Output the [x, y] coordinate of the center of the cell containing the given text.  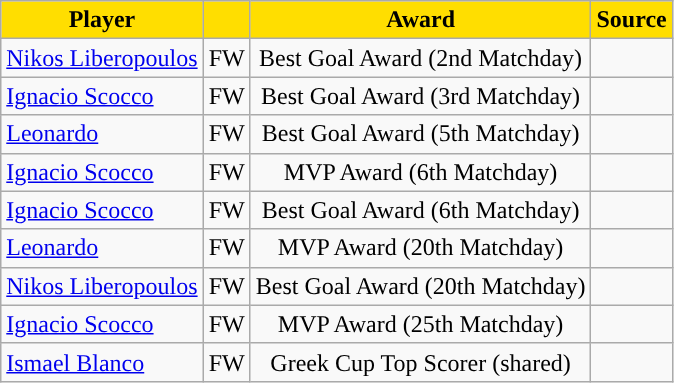
Greek Cup Top Scorer (shared) [420, 362]
Source [632, 20]
Ismael Blanco [102, 362]
MVP Award (25th Matchday) [420, 324]
Award [420, 20]
Best Goal Award (2nd Matchday) [420, 58]
Best Goal Award (3rd Matchday) [420, 96]
MVP Award (6th Matchday) [420, 172]
Best Goal Award (20th Matchday) [420, 286]
Player [102, 20]
Best Goal Award (5th Matchday) [420, 134]
Best Goal Award (6th Matchday) [420, 210]
MVP Award (20th Matchday) [420, 248]
